For the text-containing cell, return its midpoint in (X, Y) coordinate format. 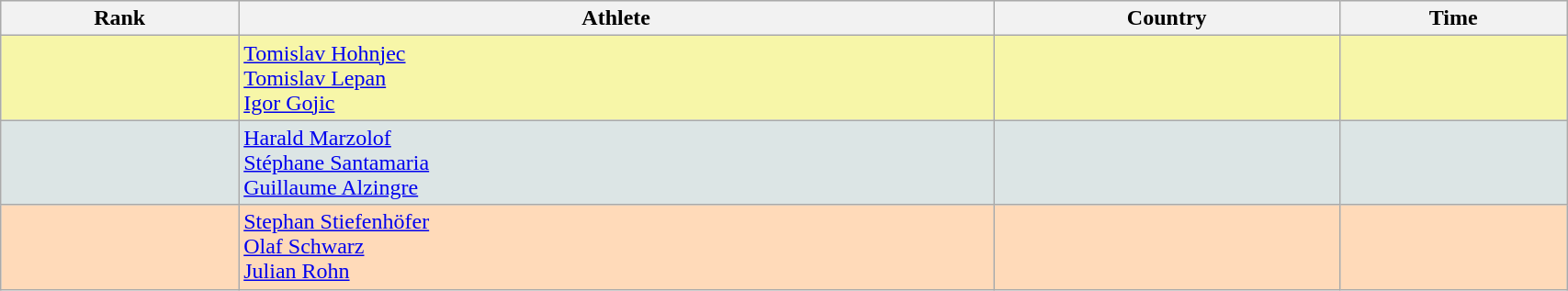
Rank (119, 18)
Country (1167, 18)
Harald MarzolofStéphane SantamariaGuillaume Alzingre (616, 162)
Athlete (616, 18)
Tomislav HohnjecTomislav LepanIgor Gojic (616, 78)
Time (1453, 18)
Stephan StiefenhöferOlaf SchwarzJulian Rohn (616, 247)
